For the text-containing cell, return its midpoint in [x, y] coordinate format. 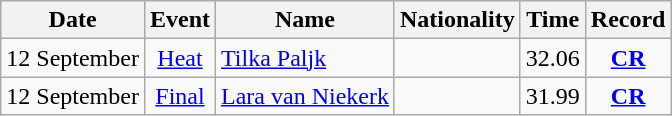
Tilka Paljk [306, 58]
Final [180, 96]
Date [73, 20]
Time [552, 20]
31.99 [552, 96]
Record [628, 20]
Lara van Niekerk [306, 96]
Nationality [457, 20]
Event [180, 20]
32.06 [552, 58]
Heat [180, 58]
Name [306, 20]
